Scan for the cell matching the given text and deliver its [X, Y] coordinate at center. 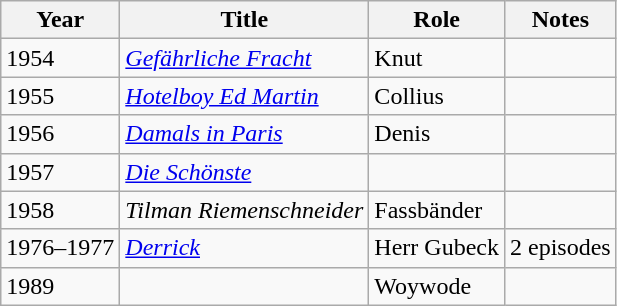
Tilman Riemenschneider [244, 210]
Title [244, 20]
Year [60, 20]
Die Schönste [244, 172]
Derrick [244, 248]
Knut [437, 58]
Denis [437, 134]
Notes [561, 20]
1955 [60, 96]
1958 [60, 210]
1976–1977 [60, 248]
Fassbänder [437, 210]
1956 [60, 134]
2 episodes [561, 248]
Collius [437, 96]
Hotelboy Ed Martin [244, 96]
Woywode [437, 286]
Damals in Paris [244, 134]
Role [437, 20]
1989 [60, 286]
1954 [60, 58]
Herr Gubeck [437, 248]
Gefährliche Fracht [244, 58]
1957 [60, 172]
